From the cell containing the given text, extract its center point as (x, y) coordinate. 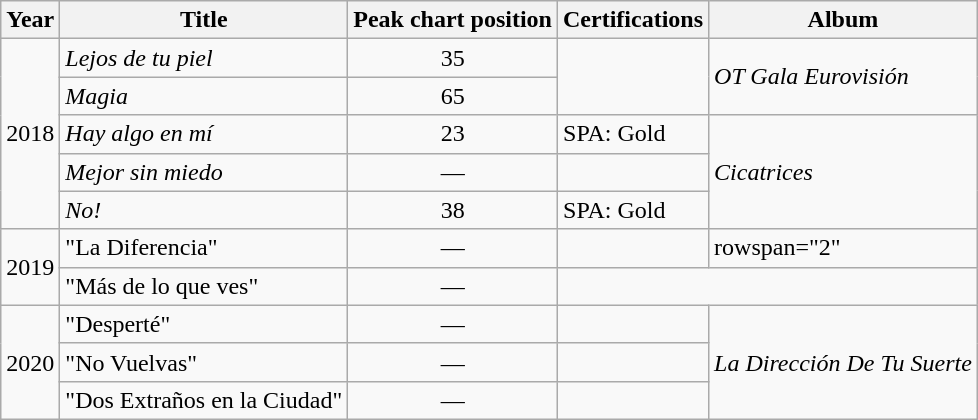
OT Gala Eurovisión (844, 77)
"Desperté" (204, 324)
2018 (30, 134)
35 (453, 58)
Album (844, 20)
65 (453, 96)
Cicatrices (844, 172)
"Dos Extraños en la Ciudad" (204, 400)
Magia (204, 96)
23 (453, 134)
Certifications (634, 20)
"No Vuelvas" (204, 362)
"La Diferencia" (204, 248)
Peak chart position (453, 20)
rowspan="2" (844, 248)
Title (204, 20)
38 (453, 210)
Year (30, 20)
Hay algo en mí (204, 134)
2020 (30, 362)
La Dirección De Tu Suerte (844, 362)
Lejos de tu piel (204, 58)
"Más de lo que ves" (204, 286)
Mejor sin miedo (204, 172)
No! (204, 210)
2019 (30, 267)
